Output the (x, y) coordinate of the center of the cell containing the given text.  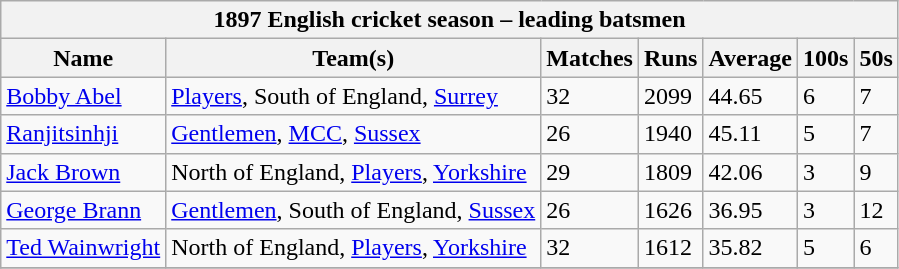
1809 (670, 172)
2099 (670, 96)
9 (876, 172)
Jack Brown (84, 172)
100s (825, 58)
Name (84, 58)
35.82 (750, 248)
Gentlemen, MCC, Sussex (354, 134)
29 (590, 172)
Gentlemen, South of England, Sussex (354, 210)
Bobby Abel (84, 96)
Players, South of England, Surrey (354, 96)
1897 English cricket season – leading batsmen (450, 20)
Matches (590, 58)
Team(s) (354, 58)
1612 (670, 248)
45.11 (750, 134)
36.95 (750, 210)
1626 (670, 210)
1940 (670, 134)
Runs (670, 58)
George Brann (84, 210)
12 (876, 210)
Ranjitsinhji (84, 134)
Ted Wainwright (84, 248)
Average (750, 58)
42.06 (750, 172)
44.65 (750, 96)
50s (876, 58)
